Scan for the cell matching the given text and deliver its [x, y] coordinate at center. 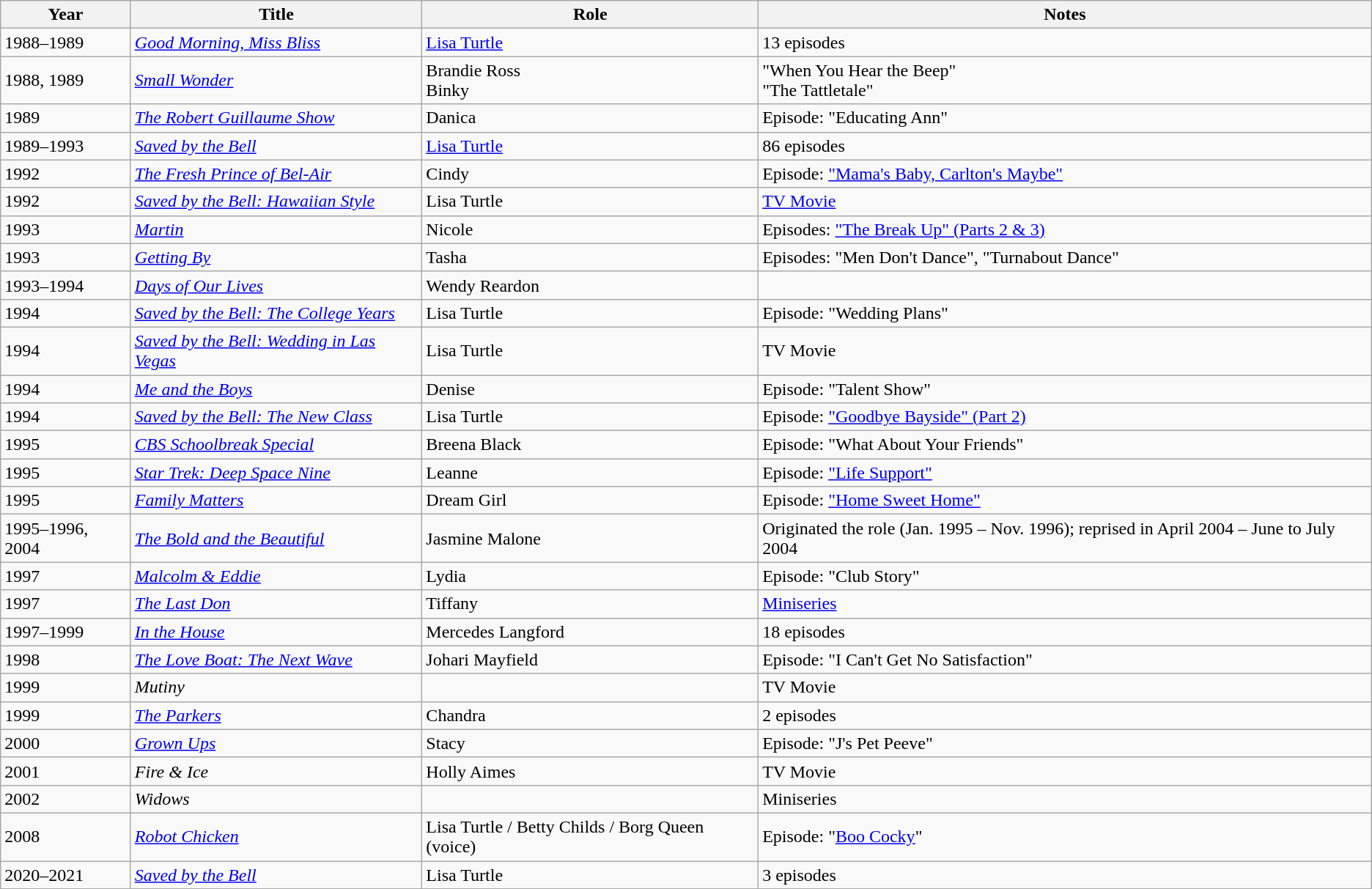
Episode: "J's Pet Peeve" [1066, 743]
Leanne [591, 473]
Breena Black [591, 445]
The Love Boat: The Next Wave [276, 660]
Saved by the Bell: Hawaiian Style [276, 202]
Small Wonder [276, 81]
"When You Hear the Beep""The Tattletale" [1066, 81]
Tiffany [591, 604]
Me and the Boys [276, 389]
2002 [66, 799]
Holly Aimes [591, 771]
In the House [276, 632]
Episodes: "Men Don't Dance", "Turnabout Dance" [1066, 257]
Episode: "Talent Show" [1066, 389]
Episode: "Boo Cocky" [1066, 837]
The Fresh Prince of Bel-Air [276, 174]
Johari Mayfield [591, 660]
Episode: "Mama's Baby, Carlton's Maybe" [1066, 174]
Episodes: "The Break Up" (Parts 2 & 3) [1066, 229]
Brandie RossBinky [591, 81]
Mutiny [276, 687]
Denise [591, 389]
Getting By [276, 257]
Title [276, 15]
Malcolm & Eddie [276, 576]
Episode: "Wedding Plans" [1066, 313]
1993–1994 [66, 285]
Role [591, 15]
2000 [66, 743]
The Bold and the Beautiful [276, 538]
Grown Ups [276, 743]
1989–1993 [66, 146]
Good Morning, Miss Bliss [276, 43]
Robot Chicken [276, 837]
Days of Our Lives [276, 285]
Fire & Ice [276, 771]
2001 [66, 771]
Chandra [591, 715]
Tasha [591, 257]
2020–2021 [66, 874]
Saved by the Bell: Wedding in Las Vegas [276, 350]
Star Trek: Deep Space Nine [276, 473]
3 episodes [1066, 874]
Episode: "What About Your Friends" [1066, 445]
The Last Don [276, 604]
The Robert Guillaume Show [276, 118]
Episode: "Club Story" [1066, 576]
Stacy [591, 743]
Saved by the Bell: The College Years [276, 313]
1988–1989 [66, 43]
Notes [1066, 15]
2 episodes [1066, 715]
Saved by the Bell: The New Class [276, 417]
Episode: "Goodbye Bayside" (Part 2) [1066, 417]
1998 [66, 660]
18 episodes [1066, 632]
Mercedes Langford [591, 632]
Family Matters [276, 501]
Nicole [591, 229]
Martin [276, 229]
Wendy Reardon [591, 285]
Lisa Turtle / Betty Childs / Borg Queen (voice) [591, 837]
CBS Schoolbreak Special [276, 445]
13 episodes [1066, 43]
Dream Girl [591, 501]
The Parkers [276, 715]
1997–1999 [66, 632]
Episode: "I Can't Get No Satisfaction" [1066, 660]
1989 [66, 118]
Jasmine Malone [591, 538]
Lydia [591, 576]
1988, 1989 [66, 81]
Episode: "Life Support" [1066, 473]
Originated the role (Jan. 1995 – Nov. 1996); reprised in April 2004 – June to July 2004 [1066, 538]
Episode: "Educating Ann" [1066, 118]
Widows [276, 799]
2008 [66, 837]
Cindy [591, 174]
1995–1996, 2004 [66, 538]
Episode: "Home Sweet Home" [1066, 501]
Danica [591, 118]
86 episodes [1066, 146]
Year [66, 15]
